Locate the cell with the specified text and output its [X, Y] center coordinate. 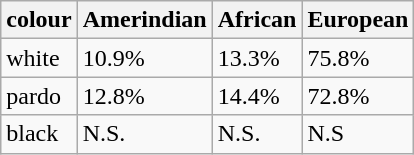
Amerindian [144, 20]
pardo [39, 96]
72.8% [358, 96]
12.8% [144, 96]
colour [39, 20]
white [39, 58]
black [39, 134]
14.4% [257, 96]
75.8% [358, 58]
African [257, 20]
13.3% [257, 58]
European [358, 20]
10.9% [144, 58]
N.S [358, 134]
